Search for the cell housing the specified text and yield its (x, y) center coordinate. 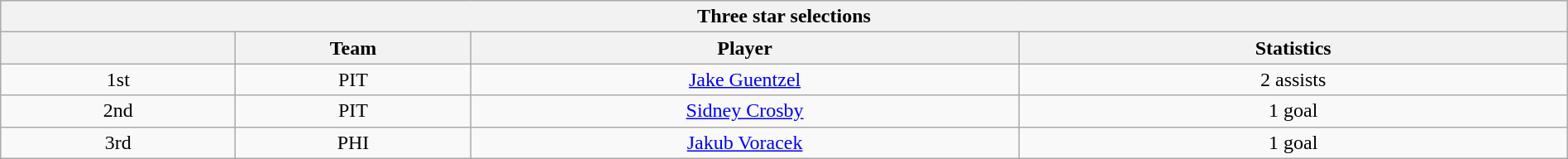
Player (744, 48)
3rd (118, 142)
Team (353, 48)
Jakub Voracek (744, 142)
Three star selections (784, 17)
1st (118, 79)
2 assists (1293, 79)
PHI (353, 142)
Statistics (1293, 48)
Jake Guentzel (744, 79)
2nd (118, 111)
Sidney Crosby (744, 111)
